Detect which cell encompasses the target text, then output its (X, Y) center coordinate. 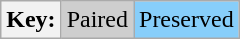
Key: (31, 20)
Paired (97, 20)
Preserved (187, 20)
